Extract the [X, Y] coordinate from the center of the cell holding the provided text.  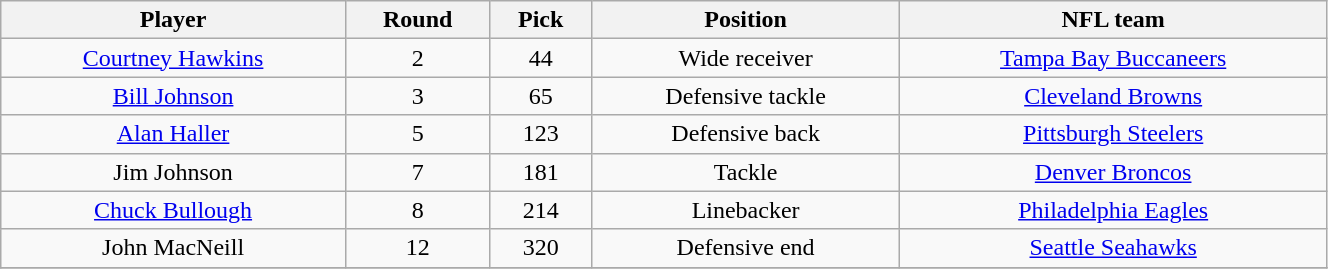
5 [418, 134]
214 [540, 210]
Courtney Hawkins [174, 58]
John MacNeill [174, 248]
Wide receiver [746, 58]
Denver Broncos [1114, 172]
7 [418, 172]
Pittsburgh Steelers [1114, 134]
Alan Haller [174, 134]
Defensive back [746, 134]
Linebacker [746, 210]
65 [540, 96]
Pick [540, 20]
123 [540, 134]
NFL team [1114, 20]
Philadelphia Eagles [1114, 210]
181 [540, 172]
8 [418, 210]
Defensive tackle [746, 96]
Seattle Seahawks [1114, 248]
Jim Johnson [174, 172]
Bill Johnson [174, 96]
2 [418, 58]
Defensive end [746, 248]
Tampa Bay Buccaneers [1114, 58]
44 [540, 58]
Cleveland Browns [1114, 96]
Position [746, 20]
320 [540, 248]
Chuck Bullough [174, 210]
Round [418, 20]
3 [418, 96]
Tackle [746, 172]
Player [174, 20]
12 [418, 248]
